Capture the cell that displays the provided text and extract its [X, Y] central coordinate. 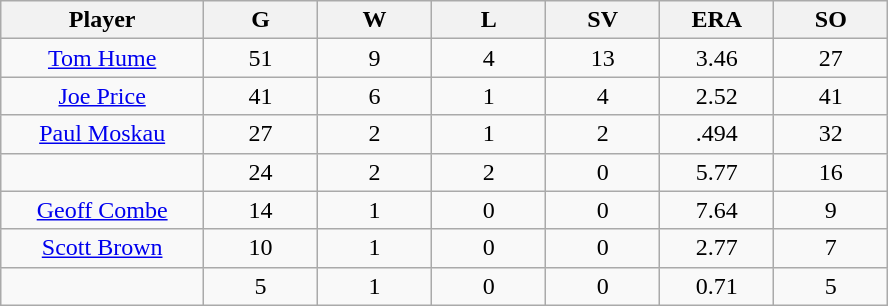
24 [261, 172]
10 [261, 248]
L [489, 20]
Geoff Combe [102, 210]
3.46 [717, 58]
14 [261, 210]
13 [603, 58]
Tom Hume [102, 58]
Paul Moskau [102, 134]
ERA [717, 20]
SO [831, 20]
Scott Brown [102, 248]
51 [261, 58]
Joe Price [102, 96]
0.71 [717, 286]
2.77 [717, 248]
Player [102, 20]
G [261, 20]
W [375, 20]
.494 [717, 134]
6 [375, 96]
32 [831, 134]
7.64 [717, 210]
7 [831, 248]
SV [603, 20]
2.52 [717, 96]
16 [831, 172]
5.77 [717, 172]
